From the cell containing the given text, extract its center point as (X, Y) coordinate. 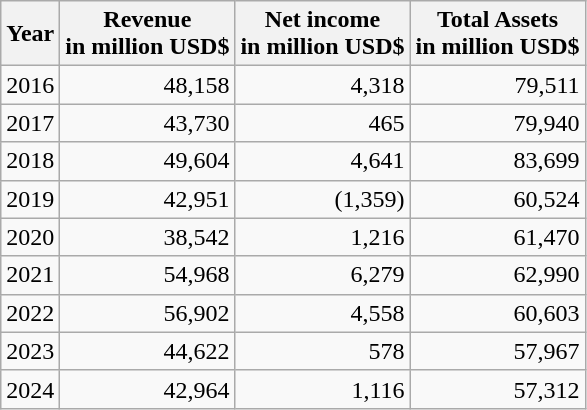
2023 (30, 351)
4,641 (322, 161)
2019 (30, 199)
Revenuein million USD$ (148, 34)
465 (322, 123)
57,312 (498, 389)
43,730 (148, 123)
2022 (30, 313)
42,951 (148, 199)
60,603 (498, 313)
Year (30, 34)
54,968 (148, 275)
2021 (30, 275)
48,158 (148, 85)
2020 (30, 237)
2024 (30, 389)
38,542 (148, 237)
62,990 (498, 275)
2016 (30, 85)
79,511 (498, 85)
44,622 (148, 351)
Total Assetsin million USD$ (498, 34)
(1,359) (322, 199)
1,116 (322, 389)
4,558 (322, 313)
1,216 (322, 237)
6,279 (322, 275)
79,940 (498, 123)
578 (322, 351)
56,902 (148, 313)
2018 (30, 161)
61,470 (498, 237)
83,699 (498, 161)
49,604 (148, 161)
42,964 (148, 389)
2017 (30, 123)
57,967 (498, 351)
4,318 (322, 85)
60,524 (498, 199)
Net incomein million USD$ (322, 34)
